From the cell containing the given text, extract its center point as [x, y] coordinate. 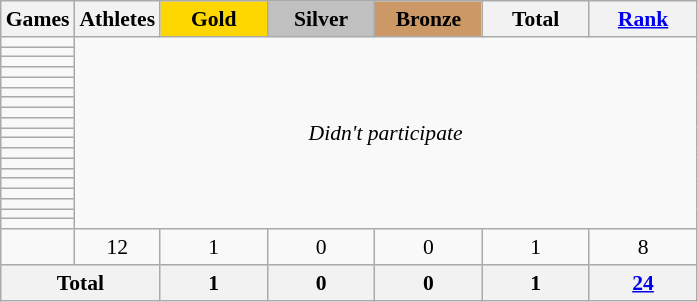
24 [642, 283]
Didn't participate [385, 133]
Games [38, 19]
Bronze [428, 19]
Gold [214, 19]
12 [117, 247]
Silver [320, 19]
Rank [642, 19]
8 [642, 247]
Athletes [117, 19]
